Scan for the cell matching the given text and deliver its (x, y) coordinate at center. 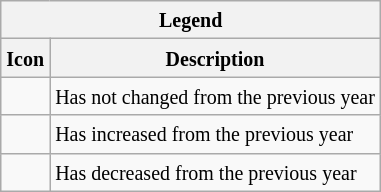
Has decreased from the previous year (216, 172)
Has not changed from the previous year (216, 96)
Has increased from the previous year (216, 134)
Icon (26, 58)
Description (216, 58)
Legend (191, 20)
